Extract the [x, y] coordinate from the center of the cell holding the provided text.  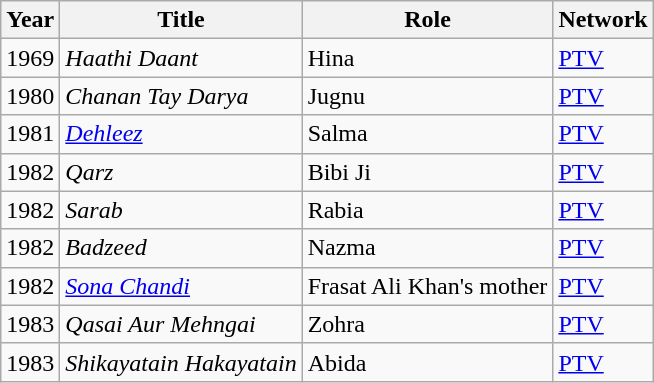
Dehleez [181, 134]
Role [428, 20]
Qarz [181, 172]
Salma [428, 134]
1981 [30, 134]
Abida [428, 362]
Frasat Ali Khan's mother [428, 286]
Hina [428, 58]
Haathi Daant [181, 58]
1980 [30, 96]
Bibi Ji [428, 172]
Year [30, 20]
Title [181, 20]
Qasai Aur Mehngai [181, 324]
Sona Chandi [181, 286]
Badzeed [181, 248]
Network [603, 20]
Zohra [428, 324]
Nazma [428, 248]
Chanan Tay Darya [181, 96]
Jugnu [428, 96]
Rabia [428, 210]
Sarab [181, 210]
1969 [30, 58]
Shikayatain Hakayatain [181, 362]
